Identify which cell holds the provided text, then report its (X, Y) central coordinate. 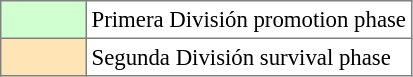
Primera División promotion phase (248, 20)
Segunda División survival phase (248, 57)
